Output the [x, y] coordinate of the center of the cell containing the given text.  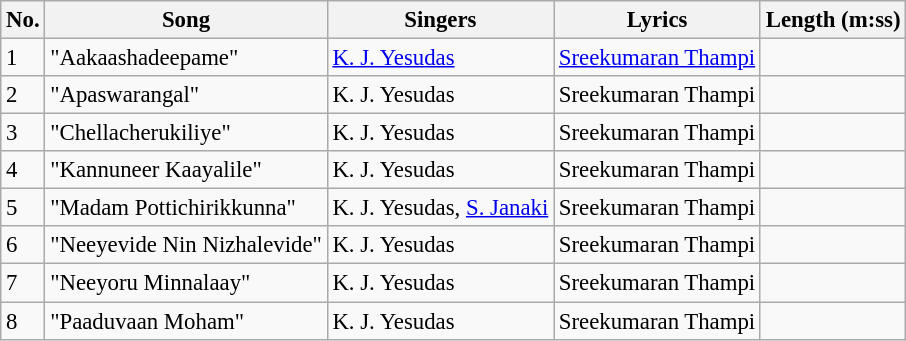
7 [23, 283]
8 [23, 321]
"Aakaashadeepame" [186, 58]
1 [23, 58]
No. [23, 20]
"Neeyoru Minnalaay" [186, 283]
Song [186, 20]
2 [23, 95]
"Neeyevide Nin Nizhalevide" [186, 245]
Lyrics [658, 20]
K. J. Yesudas, S. Janaki [440, 208]
Singers [440, 20]
6 [23, 245]
Length (m:ss) [832, 20]
4 [23, 170]
"Apaswarangal" [186, 95]
"Kannuneer Kaayalile" [186, 170]
"Chellacherukiliye" [186, 133]
"Madam Pottichirikkunna" [186, 208]
3 [23, 133]
"Paaduvaan Moham" [186, 321]
5 [23, 208]
